Return (x, y) of the center of cell containing provided text 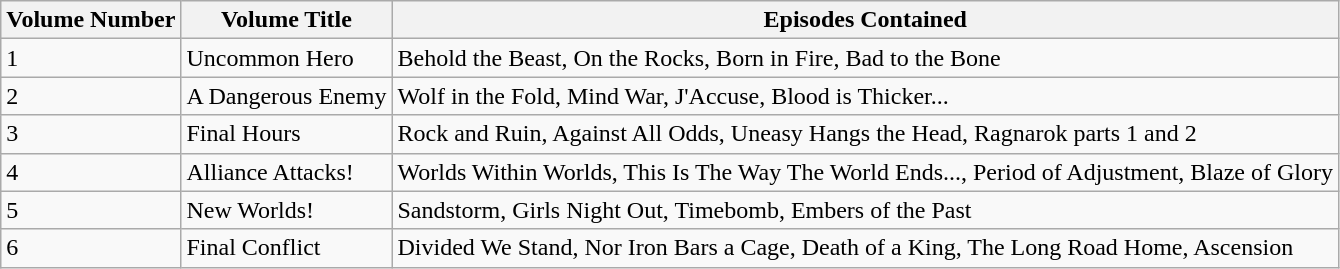
Wolf in the Fold, Mind War, J'Accuse, Blood is Thicker... (866, 96)
Episodes Contained (866, 20)
Volume Number (91, 20)
A Dangerous Enemy (286, 96)
6 (91, 248)
Uncommon Hero (286, 58)
Final Hours (286, 134)
Rock and Ruin, Against All Odds, Uneasy Hangs the Head, Ragnarok parts 1 and 2 (866, 134)
3 (91, 134)
Final Conflict (286, 248)
Sandstorm, Girls Night Out, Timebomb, Embers of the Past (866, 210)
5 (91, 210)
Divided We Stand, Nor Iron Bars a Cage, Death of a King, The Long Road Home, Ascension (866, 248)
New Worlds! (286, 210)
Worlds Within Worlds, This Is The Way The World Ends..., Period of Adjustment, Blaze of Glory (866, 172)
2 (91, 96)
4 (91, 172)
Alliance Attacks! (286, 172)
Behold the Beast, On the Rocks, Born in Fire, Bad to the Bone (866, 58)
1 (91, 58)
Volume Title (286, 20)
